Output the (X, Y) coordinate of the center of the cell containing the given text.  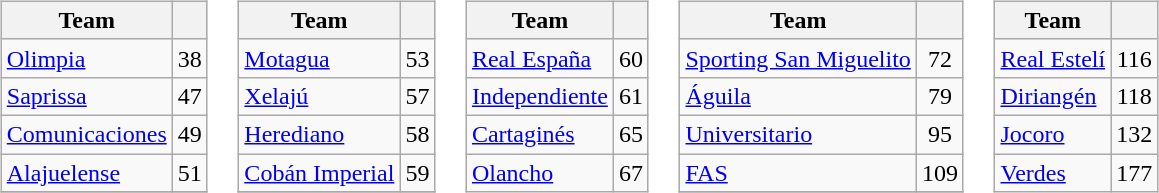
95 (940, 134)
109 (940, 173)
Herediano (320, 134)
Cobán Imperial (320, 173)
79 (940, 96)
Real Estelí (1053, 58)
116 (1134, 58)
38 (190, 58)
FAS (798, 173)
67 (630, 173)
Águila (798, 96)
51 (190, 173)
118 (1134, 96)
Comunicaciones (86, 134)
Cartaginés (540, 134)
60 (630, 58)
47 (190, 96)
177 (1134, 173)
132 (1134, 134)
Olimpia (86, 58)
53 (418, 58)
Diriangén (1053, 96)
72 (940, 58)
Xelajú (320, 96)
Real España (540, 58)
Motagua (320, 58)
61 (630, 96)
Independiente (540, 96)
49 (190, 134)
58 (418, 134)
Alajuelense (86, 173)
Universitario (798, 134)
Olancho (540, 173)
Jocoro (1053, 134)
Saprissa (86, 96)
59 (418, 173)
Verdes (1053, 173)
57 (418, 96)
Sporting San Miguelito (798, 58)
65 (630, 134)
